Provide the [X, Y] coordinate of the cell's center where the given text is located.  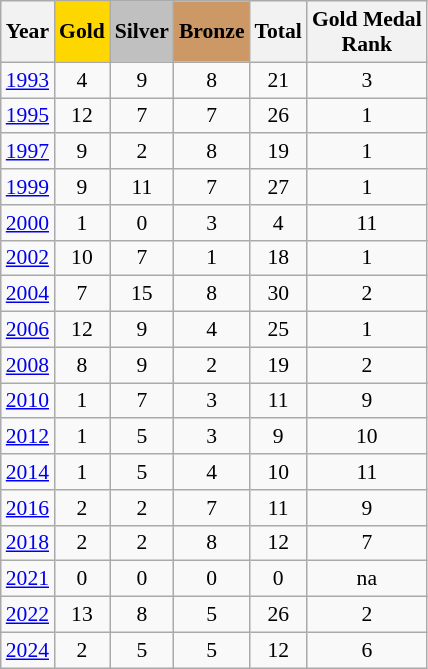
18 [278, 258]
1997 [28, 152]
2022 [28, 615]
13 [82, 615]
Gold Medal Rank [367, 32]
Year [28, 32]
1999 [28, 187]
27 [278, 187]
15 [142, 294]
6 [367, 650]
1995 [28, 116]
2012 [28, 437]
25 [278, 330]
2018 [28, 543]
Silver [142, 32]
2024 [28, 650]
2002 [28, 258]
2021 [28, 579]
2006 [28, 330]
2016 [28, 508]
na [367, 579]
Total [278, 32]
2010 [28, 401]
Bronze [212, 32]
2000 [28, 223]
2014 [28, 472]
30 [278, 294]
21 [278, 80]
Gold [82, 32]
1993 [28, 80]
2008 [28, 365]
2004 [28, 294]
